Capture the cell that displays the provided text and extract its [X, Y] central coordinate. 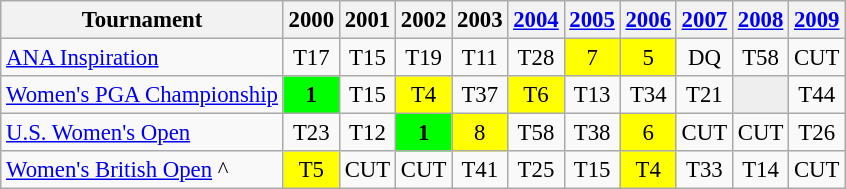
2008 [760, 20]
T14 [760, 170]
2000 [311, 20]
8 [480, 133]
T26 [817, 133]
2007 [704, 20]
T13 [592, 95]
T6 [536, 95]
7 [592, 58]
T41 [480, 170]
2009 [817, 20]
T44 [817, 95]
2003 [480, 20]
2002 [424, 20]
2006 [648, 20]
Women's British Open ^ [142, 170]
T28 [536, 58]
Women's PGA Championship [142, 95]
T11 [480, 58]
T5 [311, 170]
DQ [704, 58]
T38 [592, 133]
Tournament [142, 20]
T34 [648, 95]
T19 [424, 58]
T17 [311, 58]
T37 [480, 95]
2001 [367, 20]
T25 [536, 170]
ANA Inspiration [142, 58]
T21 [704, 95]
U.S. Women's Open [142, 133]
2004 [536, 20]
T23 [311, 133]
T33 [704, 170]
5 [648, 58]
T12 [367, 133]
6 [648, 133]
2005 [592, 20]
